Output the (x, y) coordinate of the center of the cell containing the given text.  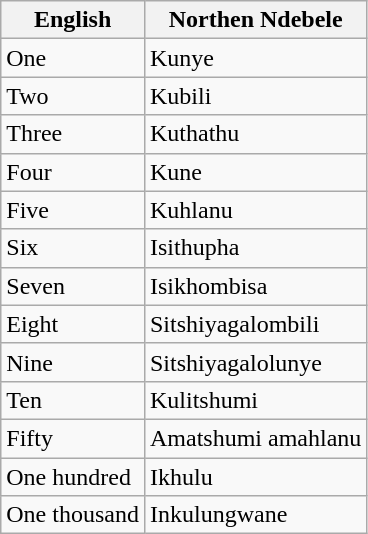
Nine (73, 362)
Amatshumi amahlanu (255, 438)
Five (73, 210)
Kulitshumi (255, 400)
Kune (255, 172)
Kuthathu (255, 134)
Sitshiyagalolunye (255, 362)
Four (73, 172)
Seven (73, 286)
One hundred (73, 477)
Ten (73, 400)
Ikhulu (255, 477)
Kubili (255, 96)
Three (73, 134)
Fifty (73, 438)
One thousand (73, 515)
Eight (73, 324)
Kunye (255, 58)
Isikhombisa (255, 286)
Kuhlanu (255, 210)
Two (73, 96)
Sitshiyagalombili (255, 324)
Inkulungwane (255, 515)
Isithupha (255, 248)
One (73, 58)
Northen Ndebele (255, 20)
Six (73, 248)
English (73, 20)
